Scan for the cell matching the given text and deliver its (X, Y) coordinate at center. 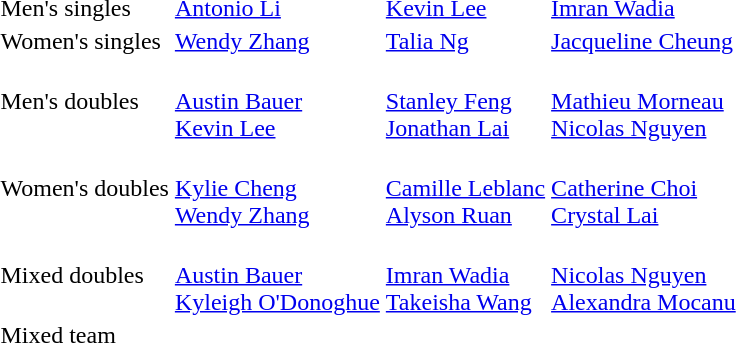
Stanley FengJonathan Lai (465, 101)
Camille LeblancAlyson Ruan (465, 188)
Austin BauerKyleigh O'Donoghue (277, 275)
Imran WadiaTakeisha Wang (465, 275)
Kylie ChengWendy Zhang (277, 188)
Wendy Zhang (277, 41)
Austin BauerKevin Lee (277, 101)
Talia Ng (465, 41)
